From the cell containing the given text, extract its center point as [X, Y] coordinate. 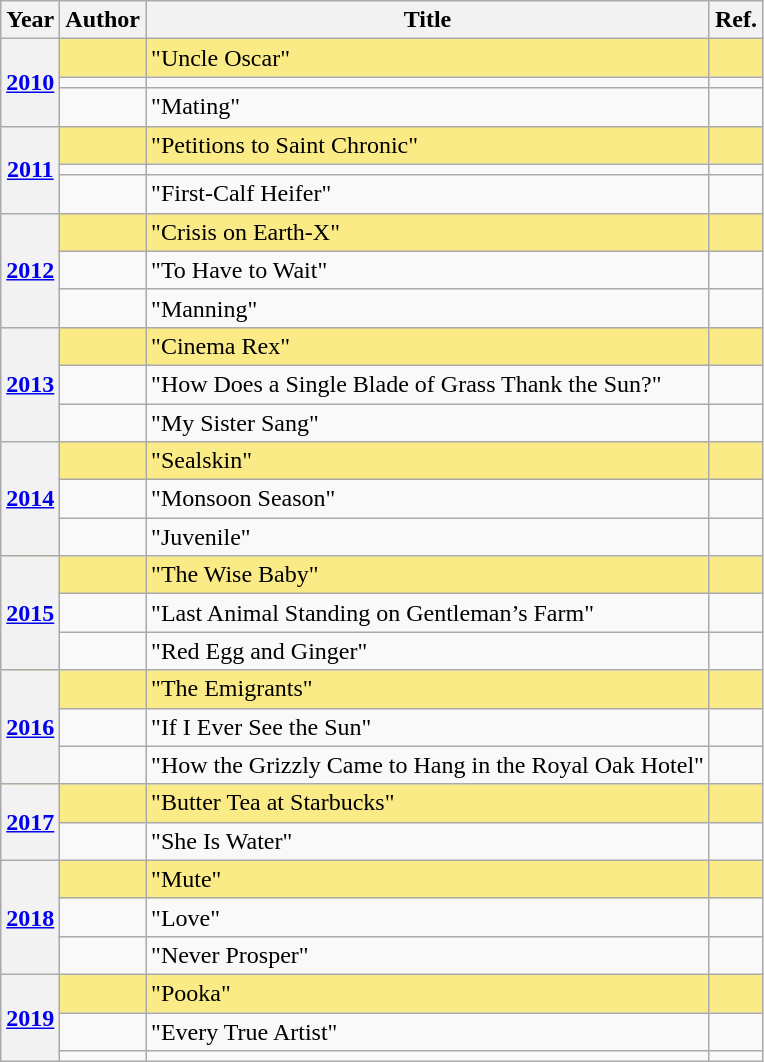
"If I Ever See the Sun" [428, 727]
"The Emigrants" [428, 689]
"Sealskin" [428, 461]
"Mating" [428, 107]
"Pooka" [428, 993]
2019 [30, 1018]
"Every True Artist" [428, 1031]
2013 [30, 384]
2010 [30, 82]
"She Is Water" [428, 841]
"Cinema Rex" [428, 346]
"Love" [428, 917]
Ref. [736, 20]
"My Sister Sang" [428, 423]
"Red Egg and Ginger" [428, 651]
2014 [30, 499]
"Uncle Oscar" [428, 58]
"Monsoon Season" [428, 499]
2012 [30, 270]
"To Have to Wait" [428, 270]
"Never Prosper" [428, 955]
2016 [30, 727]
2011 [30, 170]
"Last Animal Standing on Gentleman’s Farm" [428, 613]
"The Wise Baby" [428, 575]
2017 [30, 822]
Year [30, 20]
"Manning" [428, 308]
"How the Grizzly Came to Hang in the Royal Oak Hotel" [428, 765]
"Mute" [428, 879]
"How Does a Single Blade of Grass Thank the Sun?" [428, 384]
"Crisis on Earth-X" [428, 232]
Author [103, 20]
"First-Calf Heifer" [428, 194]
"Butter Tea at Starbucks" [428, 803]
"Juvenile" [428, 537]
Title [428, 20]
"Petitions to Saint Chronic" [428, 145]
2015 [30, 613]
2018 [30, 917]
